Scan for the cell matching the given text and deliver its [x, y] coordinate at center. 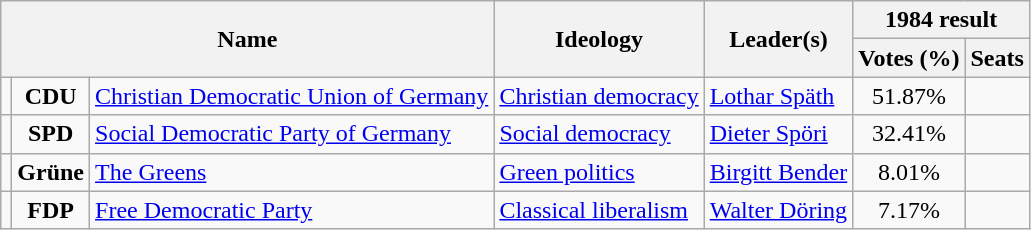
Green politics [599, 172]
FDP [51, 210]
The Greens [292, 172]
51.87% [909, 96]
Name [248, 39]
Social democracy [599, 134]
CDU [51, 96]
Christian democracy [599, 96]
Free Democratic Party [292, 210]
Christian Democratic Union of Germany [292, 96]
Birgitt Bender [778, 172]
Seats [997, 58]
Walter Döring [778, 210]
32.41% [909, 134]
Social Democratic Party of Germany [292, 134]
Grüne [51, 172]
7.17% [909, 210]
SPD [51, 134]
Ideology [599, 39]
Dieter Spöri [778, 134]
8.01% [909, 172]
1984 result [942, 20]
Lothar Späth [778, 96]
Classical liberalism [599, 210]
Votes (%) [909, 58]
Leader(s) [778, 39]
